Search for the cell housing the specified text and yield its [X, Y] center coordinate. 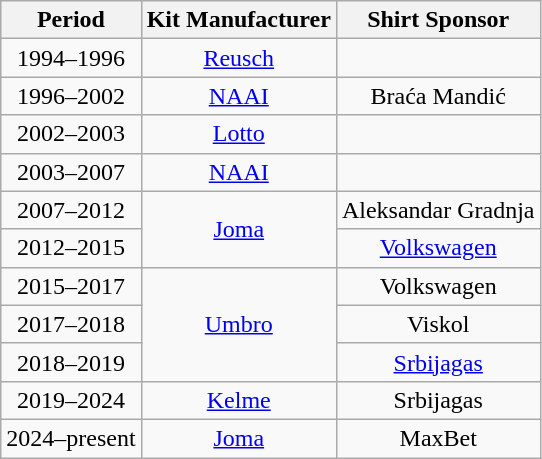
2015–2017 [71, 286]
Kelme [238, 400]
2019–2024 [71, 400]
Reusch [238, 58]
Aleksandar Gradnja [438, 210]
Umbro [238, 324]
2003–2007 [71, 172]
2017–2018 [71, 324]
Period [71, 20]
Viskol [438, 324]
MaxBet [438, 438]
2002–2003 [71, 134]
Kit Manufacturer [238, 20]
2007–2012 [71, 210]
1994–1996 [71, 58]
Shirt Sponsor [438, 20]
2018–2019 [71, 362]
1996–2002 [71, 96]
2024–present [71, 438]
Braća Mandić [438, 96]
2012–2015 [71, 248]
Lotto [238, 134]
